Return [X, Y] of the center of cell containing provided text 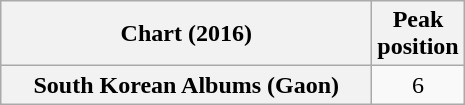
6 [418, 85]
South Korean Albums (Gaon) [186, 85]
Chart (2016) [186, 34]
Peakposition [418, 34]
